Provide the [X, Y] coordinate of the cell's center where the given text is located.  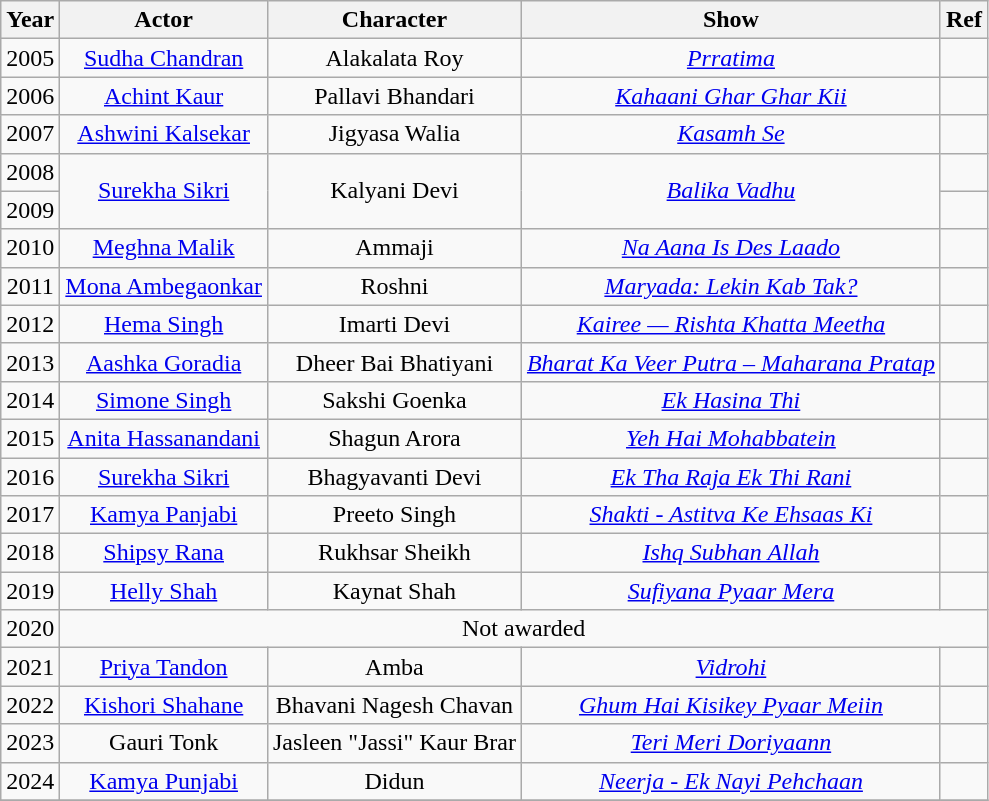
Ek Tha Raja Ek Thi Rani [730, 477]
Simone Singh [164, 400]
Amba [394, 667]
Ishq Subhan Allah [730, 553]
2015 [30, 438]
Ammaji [394, 248]
Shipsy Rana [164, 553]
2006 [30, 96]
2018 [30, 553]
2005 [30, 58]
2007 [30, 134]
Balika Vadhu [730, 191]
Meghna Malik [164, 248]
2019 [30, 591]
Neerja - Ek Nayi Pehchaan [730, 781]
Ashwini Kalsekar [164, 134]
2016 [30, 477]
Kamya Punjabi [164, 781]
Teri Meri Doriyaann [730, 743]
Sudha Chandran [164, 58]
Ghum Hai Kisikey Pyaar Meiin [730, 705]
Hema Singh [164, 324]
Didun [394, 781]
Pallavi Bhandari [394, 96]
Kahaani Ghar Ghar Kii [730, 96]
Alakalata Roy [394, 58]
Preeto Singh [394, 515]
Mona Ambegaonkar [164, 286]
Kasamh Se [730, 134]
Kalyani Devi [394, 191]
Kamya Panjabi [164, 515]
Gauri Tonk [164, 743]
Achint Kaur [164, 96]
2012 [30, 324]
Maryada: Lekin Kab Tak? [730, 286]
Actor [164, 20]
Anita Hassanandani [164, 438]
2023 [30, 743]
2022 [30, 705]
Bharat Ka Veer Putra – Maharana Pratap [730, 362]
Rukhsar Sheikh [394, 553]
Jasleen "Jassi" Kaur Brar [394, 743]
2009 [30, 210]
Sufiyana Pyaar Mera [730, 591]
Bhavani Nagesh Chavan [394, 705]
Priya Tandon [164, 667]
Kaynat Shah [394, 591]
Not awarded [524, 629]
Shakti - Astitva Ke Ehsaas Ki [730, 515]
2014 [30, 400]
Ek Hasina Thi [730, 400]
2021 [30, 667]
Shagun Arora [394, 438]
Show [730, 20]
Jigyasa Walia [394, 134]
Year [30, 20]
Bhagyavanti Devi [394, 477]
Roshni [394, 286]
Aashka Goradia [164, 362]
Dheer Bai Bhatiyani [394, 362]
Na Aana Is Des Laado [730, 248]
2017 [30, 515]
2011 [30, 286]
Kairee — Rishta Khatta Meetha [730, 324]
2020 [30, 629]
Imarti Devi [394, 324]
2013 [30, 362]
2008 [30, 172]
Vidrohi [730, 667]
Helly Shah [164, 591]
Sakshi Goenka [394, 400]
2024 [30, 781]
Ref [964, 20]
Character [394, 20]
Yeh Hai Mohabbatein [730, 438]
Prratima [730, 58]
2010 [30, 248]
Kishori Shahane [164, 705]
